Provide the [x, y] coordinate of the cell's center where the given text is located.  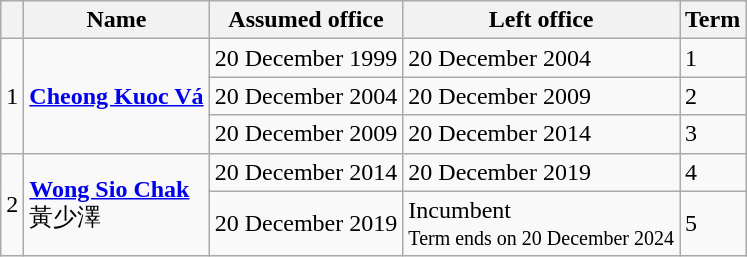
Left office [542, 20]
4 [713, 172]
5 [713, 224]
20 December 1999 [306, 58]
Cheong Kuoc Vá [116, 96]
Term [713, 20]
Name [116, 20]
Wong Sio Chak黃少澤 [116, 204]
IncumbentTerm ends on 20 December 2024 [542, 224]
3 [713, 134]
Assumed office [306, 20]
